Find where the given text appears and provide that cell's center as [X, Y] coordinate. 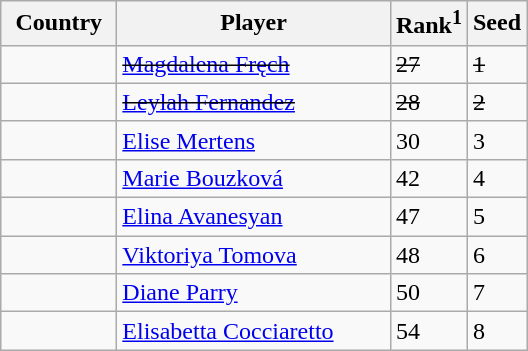
5 [496, 217]
Leylah Fernandez [254, 102]
1 [496, 64]
8 [496, 331]
Elisabetta Cocciaretto [254, 331]
Marie Bouzková [254, 178]
2 [496, 102]
Viktoriya Tomova [254, 255]
Country [59, 24]
Diane Parry [254, 293]
Magdalena Fręch [254, 64]
50 [428, 293]
47 [428, 217]
48 [428, 255]
7 [496, 293]
Elina Avanesyan [254, 217]
54 [428, 331]
Rank1 [428, 24]
Seed [496, 24]
6 [496, 255]
3 [496, 140]
Elise Mertens [254, 140]
4 [496, 178]
Player [254, 24]
28 [428, 102]
30 [428, 140]
27 [428, 64]
42 [428, 178]
